Output the (x, y) coordinate of the center of the cell containing the given text.  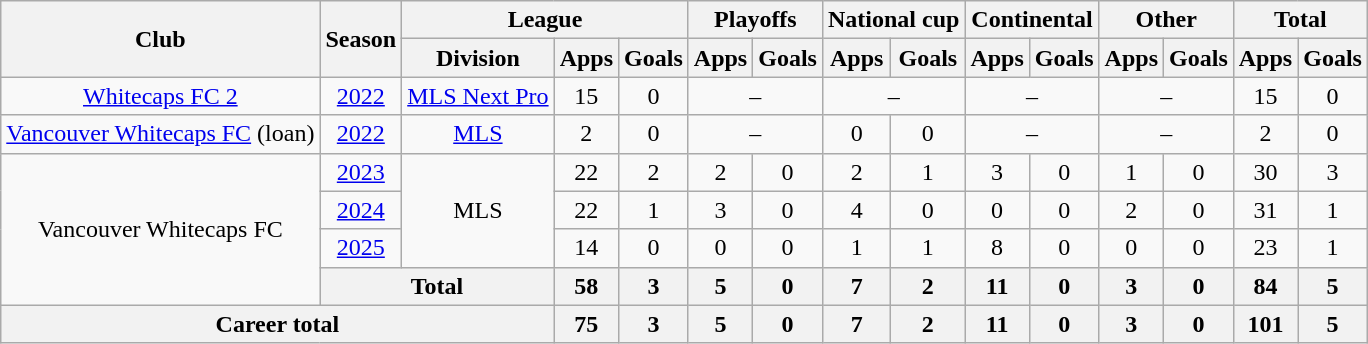
Playoffs (755, 20)
Season (361, 39)
National cup (893, 20)
30 (1265, 172)
Vancouver Whitecaps FC (loan) (160, 134)
2025 (361, 248)
Continental (1032, 20)
58 (586, 286)
4 (856, 210)
101 (1265, 324)
2024 (361, 210)
Club (160, 39)
Career total (278, 324)
Whitecaps FC 2 (160, 96)
Vancouver Whitecaps FC (160, 229)
Division (478, 58)
8 (997, 248)
14 (586, 248)
84 (1265, 286)
31 (1265, 210)
MLS Next Pro (478, 96)
23 (1265, 248)
75 (586, 324)
2023 (361, 172)
League (546, 20)
Other (1166, 20)
